Pinpoint the cell where the given text exists, returning its (X, Y) midpoint coordinate. 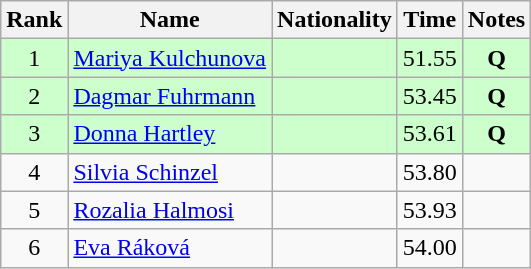
2 (34, 96)
5 (34, 210)
53.80 (430, 172)
Rank (34, 20)
Dagmar Fuhrmann (170, 96)
Eva Ráková (170, 248)
4 (34, 172)
Name (170, 20)
51.55 (430, 58)
1 (34, 58)
53.61 (430, 134)
Time (430, 20)
Rozalia Halmosi (170, 210)
6 (34, 248)
Nationality (335, 20)
Mariya Kulchunova (170, 58)
Notes (496, 20)
54.00 (430, 248)
Silvia Schinzel (170, 172)
53.45 (430, 96)
53.93 (430, 210)
3 (34, 134)
Donna Hartley (170, 134)
